Pinpoint the cell where the given text exists, returning its [x, y] midpoint coordinate. 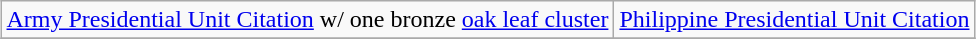
Philippine Presidential Unit Citation [794, 20]
Army Presidential Unit Citation w/ one bronze oak leaf cluster [308, 20]
